For the text-containing cell, return its midpoint in [X, Y] coordinate format. 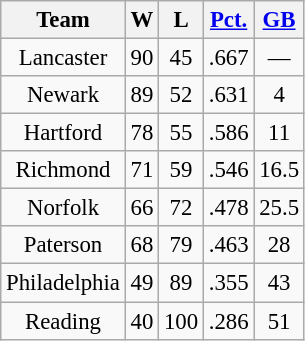
Paterson [63, 245]
4 [279, 95]
59 [182, 170]
.586 [228, 133]
Team [63, 20]
71 [142, 170]
72 [182, 208]
16.5 [279, 170]
Norfolk [63, 208]
79 [182, 245]
28 [279, 245]
52 [182, 95]
Lancaster [63, 58]
W [142, 20]
68 [142, 245]
51 [279, 321]
Richmond [63, 170]
.286 [228, 321]
90 [142, 58]
40 [142, 321]
25.5 [279, 208]
— [279, 58]
49 [142, 283]
78 [142, 133]
L [182, 20]
Reading [63, 321]
55 [182, 133]
Hartford [63, 133]
.546 [228, 170]
Philadelphia [63, 283]
.355 [228, 283]
Newark [63, 95]
.478 [228, 208]
11 [279, 133]
100 [182, 321]
.631 [228, 95]
.667 [228, 58]
43 [279, 283]
.463 [228, 245]
45 [182, 58]
66 [142, 208]
GB [279, 20]
Pct. [228, 20]
